From the cell containing the given text, extract its center point as [X, Y] coordinate. 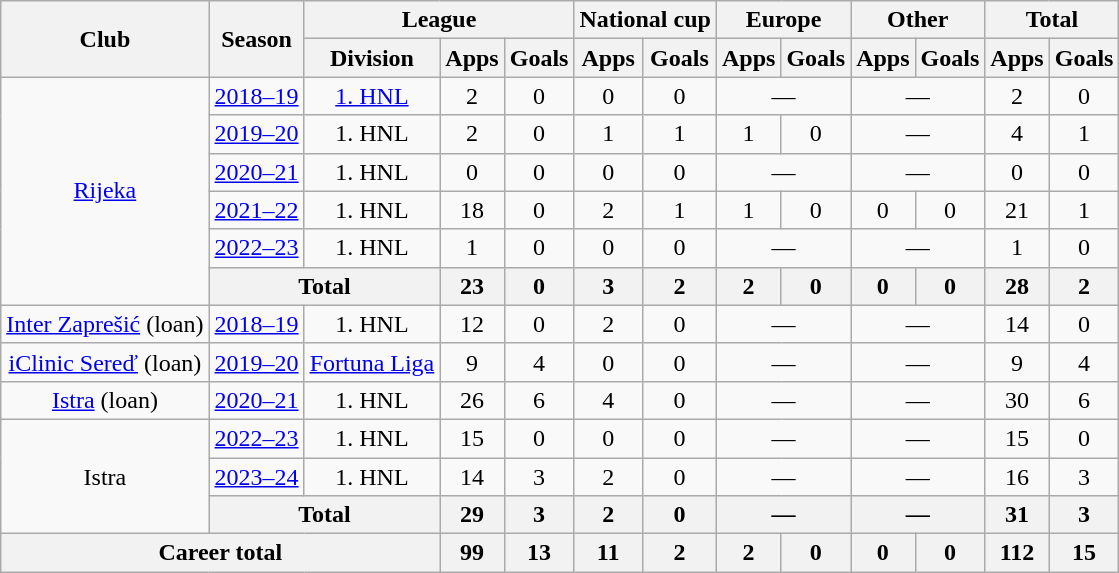
Inter Zaprešić (loan) [105, 324]
112 [1017, 553]
Career total [220, 553]
Istra (loan) [105, 400]
30 [1017, 400]
11 [608, 553]
2023–24 [256, 477]
Europe [783, 20]
Season [256, 39]
Division [372, 58]
16 [1017, 477]
Rijeka [105, 191]
iClinic Sereď (loan) [105, 362]
Istra [105, 476]
28 [1017, 286]
18 [472, 210]
Fortuna Liga [372, 362]
2021–22 [256, 210]
Other [918, 20]
National cup [645, 20]
13 [539, 553]
23 [472, 286]
31 [1017, 515]
99 [472, 553]
21 [1017, 210]
12 [472, 324]
League [439, 20]
29 [472, 515]
26 [472, 400]
Club [105, 39]
